Search for the cell housing the specified text and yield its (X, Y) center coordinate. 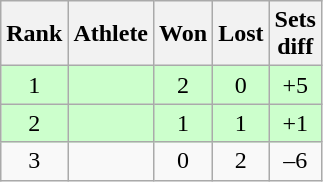
Rank (34, 34)
3 (34, 161)
Athlete (111, 34)
Won (184, 34)
Lost (241, 34)
–6 (295, 161)
Setsdiff (295, 34)
+1 (295, 123)
+5 (295, 85)
